From the cell containing the given text, extract its center point as (X, Y) coordinate. 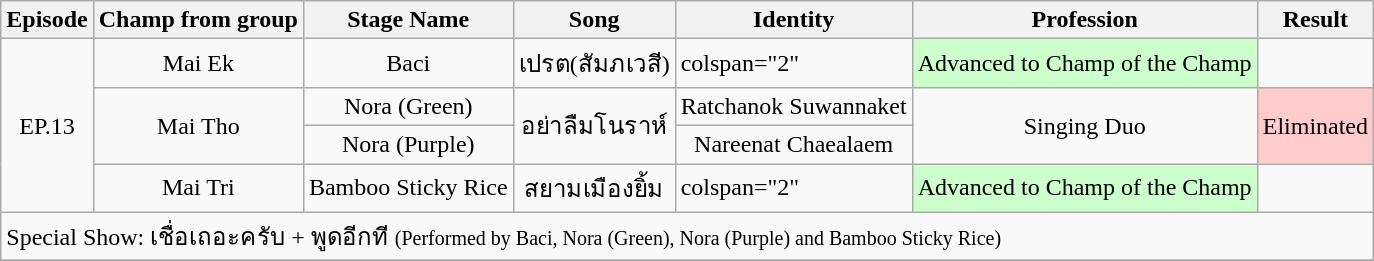
Special Show: เชื่อเถอะครับ + พูดอีกที (Performed by Baci, Nora (Green), Nora (Purple) and Bamboo Sticky Rice) (688, 236)
อย่าลืมโนราห์ (594, 125)
Champ from group (198, 20)
Identity (794, 20)
Episode (47, 20)
สยามเมืองยิ้ม (594, 188)
Ratchanok Suwannaket (794, 106)
Mai Ek (198, 64)
Stage Name (408, 20)
เปรต(สัมภเวสี) (594, 64)
Nareenat Chaealaem (794, 144)
Result (1315, 20)
Eliminated (1315, 125)
EP.13 (47, 126)
Mai Tho (198, 125)
Bamboo Sticky Rice (408, 188)
Song (594, 20)
Nora (Purple) (408, 144)
Profession (1084, 20)
Mai Tri (198, 188)
Singing Duo (1084, 125)
Nora (Green) (408, 106)
Baci (408, 64)
